Output the (X, Y) coordinate of the center of the cell containing the given text.  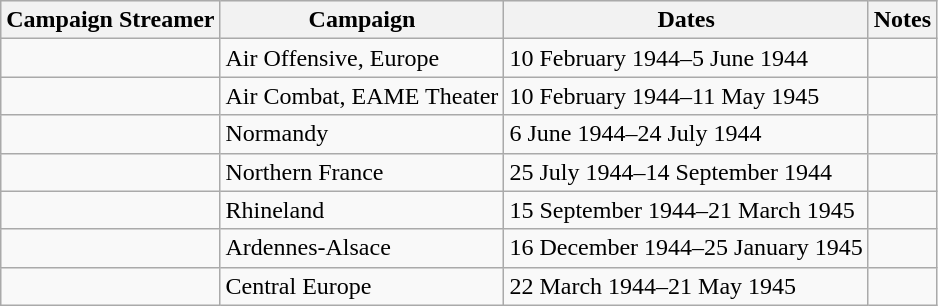
Campaign (362, 20)
Air Offensive, Europe (362, 58)
Air Combat, EAME Theater (362, 96)
Dates (686, 20)
Ardennes-Alsace (362, 248)
Normandy (362, 134)
16 December 1944–25 January 1945 (686, 248)
6 June 1944–24 July 1944 (686, 134)
10 February 1944–5 June 1944 (686, 58)
Rhineland (362, 210)
Notes (902, 20)
22 March 1944–21 May 1945 (686, 286)
10 February 1944–11 May 1945 (686, 96)
15 September 1944–21 March 1945 (686, 210)
Northern France (362, 172)
Campaign Streamer (110, 20)
25 July 1944–14 September 1944 (686, 172)
Central Europe (362, 286)
